Scan for the cell matching the given text and deliver its (X, Y) coordinate at center. 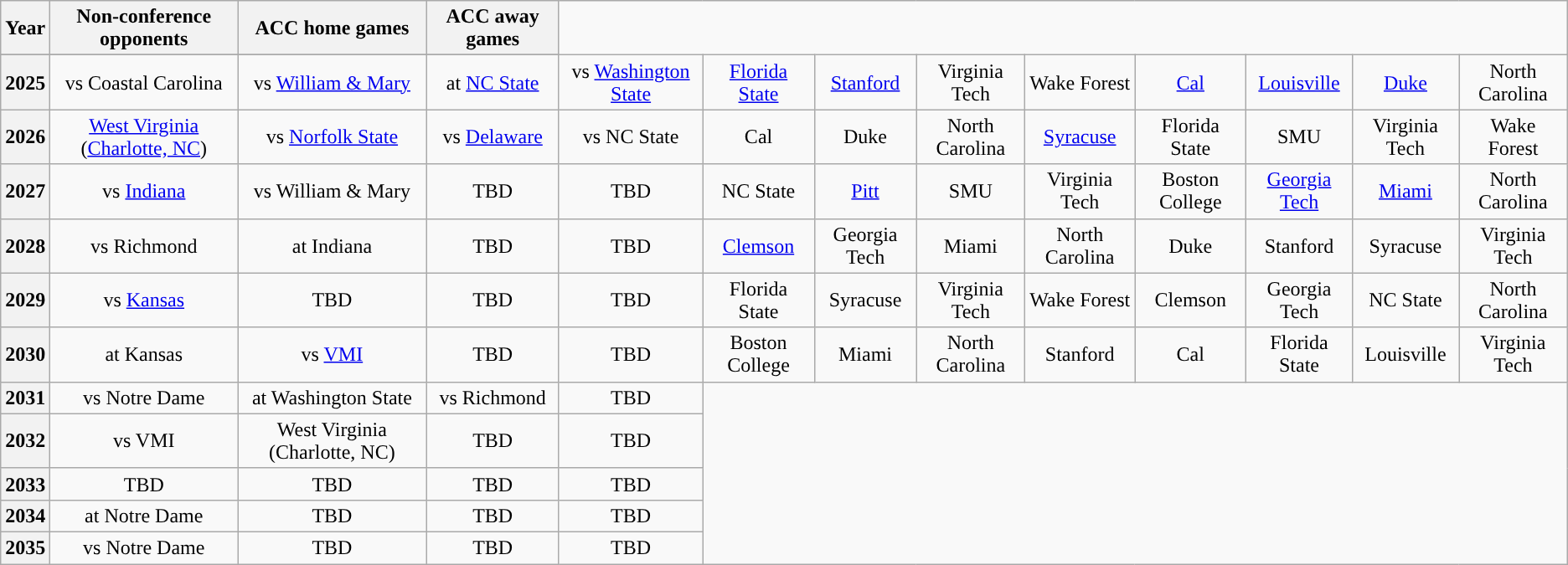
at NC State (493, 82)
Year (25, 28)
ACC home games (332, 28)
vs Kansas (144, 300)
2025 (25, 82)
vs Indiana (144, 191)
2027 (25, 191)
2033 (25, 484)
at Indiana (332, 246)
at Washington State (332, 398)
ACC away games (493, 28)
Non-conference opponents (144, 28)
vs Washington State (631, 82)
Pitt (865, 191)
vs Delaware (493, 137)
vs Norfolk State (332, 137)
2030 (25, 355)
at Notre Dame (144, 516)
vs NC State (631, 137)
2032 (25, 440)
2035 (25, 547)
at Kansas (144, 355)
2031 (25, 398)
vs Coastal Carolina (144, 82)
2029 (25, 300)
2026 (25, 137)
2034 (25, 516)
2028 (25, 246)
